Output the [x, y] coordinate of the center of the cell containing the given text.  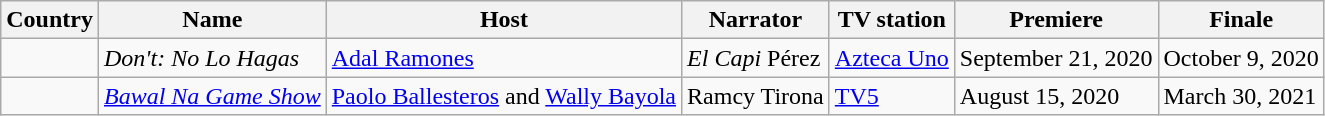
Finale [1241, 20]
El Capi Pérez [756, 58]
September 21, 2020 [1056, 58]
Country [50, 20]
March 30, 2021 [1241, 96]
August 15, 2020 [1056, 96]
Host [504, 20]
Don't: No Lo Hagas [212, 58]
Paolo Ballesteros and Wally Bayola [504, 96]
October 9, 2020 [1241, 58]
Premiere [1056, 20]
Ramcy Tirona [756, 96]
TV station [892, 20]
TV5 [892, 96]
Narrator [756, 20]
Name [212, 20]
Azteca Uno [892, 58]
Adal Ramones [504, 58]
Bawal Na Game Show [212, 96]
